Return (X, Y) of the center of cell containing provided text 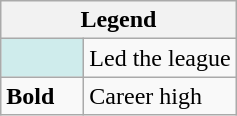
Led the league (160, 58)
Legend (118, 20)
Bold (42, 96)
Career high (160, 96)
